Scan for the cell matching the given text and deliver its (x, y) coordinate at center. 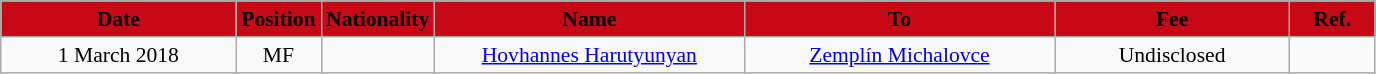
MF (278, 55)
Undisclosed (1172, 55)
Name (589, 19)
1 March 2018 (118, 55)
Ref. (1332, 19)
Date (118, 19)
Fee (1172, 19)
Hovhannes Harutyunyan (589, 55)
To (899, 19)
Zemplín Michalovce (899, 55)
Position (278, 19)
Nationality (378, 19)
